Return the [X, Y] coordinate for the center point of the cell that contains the specified text.  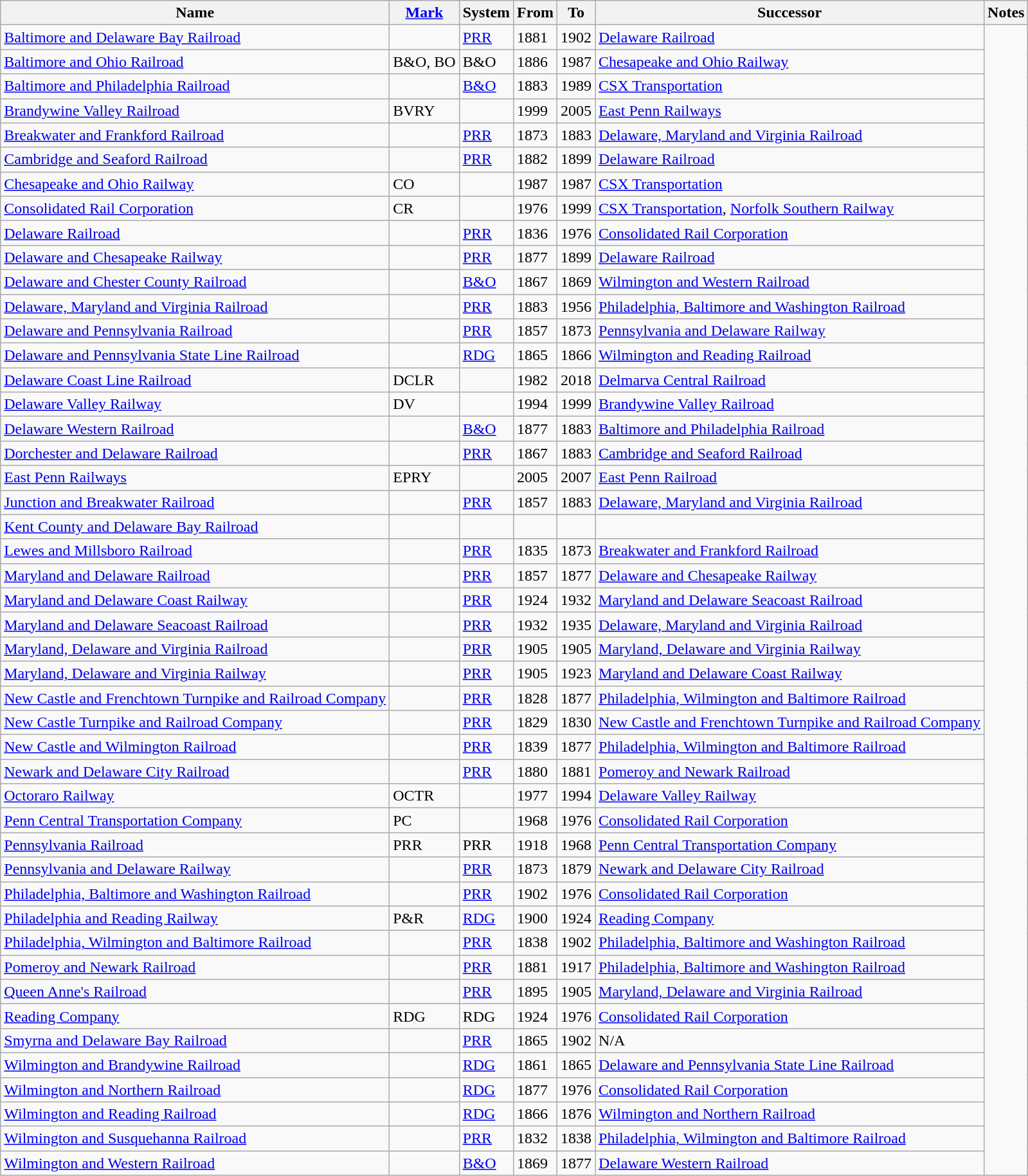
2007 [576, 478]
Baltimore and Ohio Railroad [195, 62]
Successor [789, 13]
Baltimore and Delaware Bay Railroad [195, 37]
1835 [536, 551]
1879 [576, 869]
New Castle Turnpike and Railroad Company [195, 723]
1923 [576, 673]
Queen Anne's Railroad [195, 991]
1982 [536, 380]
Junction and Breakwater Railroad [195, 502]
N/A [789, 1040]
Name [195, 13]
Delmarva Central Railroad [789, 380]
Octoraro Railway [195, 796]
Mark [424, 13]
System [486, 13]
Dorchester and Delaware Railroad [195, 453]
Maryland and Delaware Railroad [195, 575]
DCLR [424, 380]
1977 [536, 796]
1918 [536, 845]
1876 [576, 1114]
1839 [536, 747]
Lewes and Millsboro Railroad [195, 551]
1895 [536, 991]
1935 [576, 624]
CO [424, 184]
From [536, 13]
Smyrna and Delaware Bay Railroad [195, 1040]
B&O, BO [424, 62]
1828 [536, 698]
CSX Transportation, Norfolk Southern Railway [789, 208]
Wilmington and Brandywine Railroad [195, 1065]
1900 [536, 918]
BVRY [424, 111]
New Castle and Wilmington Railroad [195, 747]
P&R [424, 918]
1886 [536, 62]
EPRY [424, 478]
1917 [576, 967]
To [576, 13]
Philadelphia and Reading Railway [195, 918]
East Penn Railroad [789, 478]
Delaware and Chester County Railroad [195, 282]
2018 [576, 380]
PC [424, 820]
Delaware Coast Line Railroad [195, 380]
Delaware and Pennsylvania Railroad [195, 331]
CR [424, 208]
Kent County and Delaware Bay Railroad [195, 527]
1956 [576, 307]
OCTR [424, 796]
1830 [576, 723]
1829 [536, 723]
1836 [536, 233]
DV [424, 404]
1880 [536, 772]
Wilmington and Susquehanna Railroad [195, 1139]
1832 [536, 1139]
1861 [536, 1065]
Pennsylvania Railroad [195, 845]
1989 [576, 86]
Notes [1006, 13]
1882 [536, 159]
